Return the [x, y] coordinate for the center point of the cell that contains the specified text.  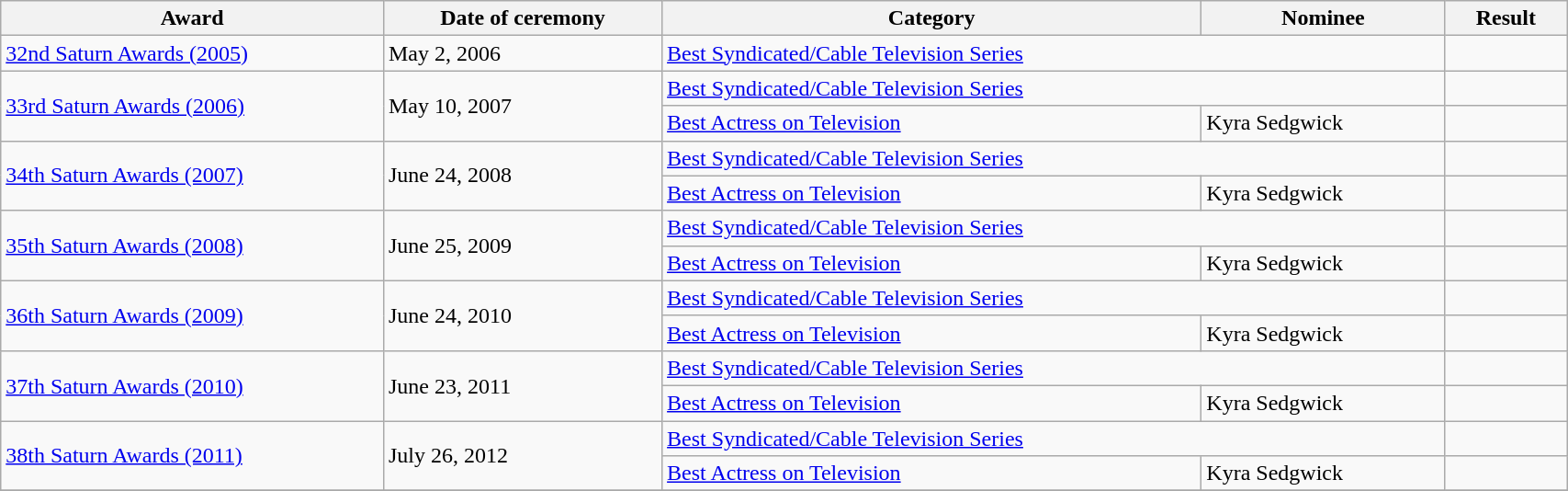
38th Saturn Awards (2011) [193, 456]
Category [931, 18]
35th Saturn Awards (2008) [193, 245]
34th Saturn Awards (2007) [193, 176]
36th Saturn Awards (2009) [193, 315]
33rd Saturn Awards (2006) [193, 106]
May 2, 2006 [522, 53]
37th Saturn Awards (2010) [193, 385]
Award [193, 18]
32nd Saturn Awards (2005) [193, 53]
Result [1506, 18]
June 25, 2009 [522, 245]
Date of ceremony [522, 18]
May 10, 2007 [522, 106]
June 23, 2011 [522, 385]
June 24, 2010 [522, 315]
Nominee [1323, 18]
July 26, 2012 [522, 456]
June 24, 2008 [522, 176]
